Output the [x, y] coordinate of the center of the cell containing the given text.  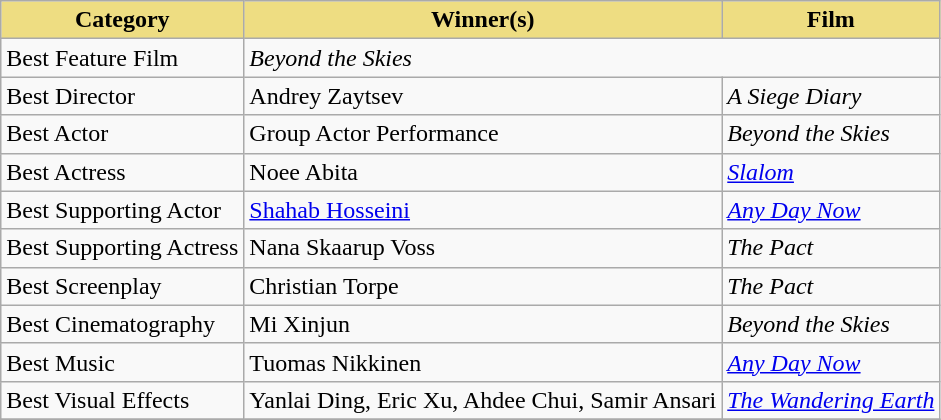
Best Visual Effects [122, 400]
Category [122, 20]
Mi Xinjun [483, 324]
Best Actor [122, 134]
Best Feature Film [122, 58]
Christian Torpe [483, 286]
Shahab Hosseini [483, 210]
Best Director [122, 96]
Winner(s) [483, 20]
Noee Abita [483, 172]
Best Cinematography [122, 324]
Nana Skaarup Voss [483, 248]
Tuomas Nikkinen [483, 362]
Best Actress [122, 172]
Best Supporting Actor [122, 210]
Group Actor Performance [483, 134]
Slalom [831, 172]
Yanlai Ding, Eric Xu, Ahdee Chui, Samir Ansari [483, 400]
Best Screenplay [122, 286]
A Siege Diary [831, 96]
Film [831, 20]
The Wandering Earth [831, 400]
Best Supporting Actress [122, 248]
Best Music [122, 362]
Andrey Zaytsev [483, 96]
